Locate the cell with the specified text and output its [x, y] center coordinate. 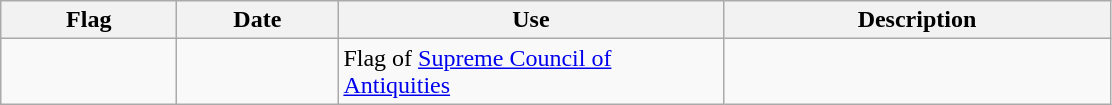
Use [531, 20]
Description [917, 20]
Date [258, 20]
Flag [89, 20]
Flag of Supreme Council of Antiquities [531, 72]
